Return the (X, Y) coordinate for the center point of the cell that contains the specified text.  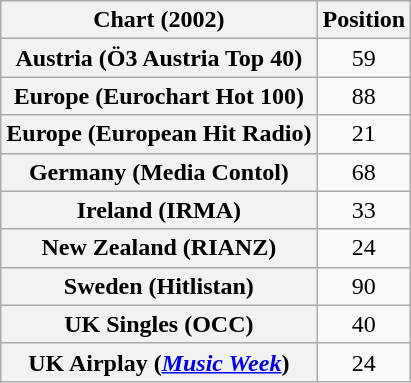
68 (364, 172)
Europe (European Hit Radio) (159, 134)
UK Singles (OCC) (159, 324)
90 (364, 286)
UK Airplay (Music Week) (159, 362)
Ireland (IRMA) (159, 210)
88 (364, 96)
Austria (Ö3 Austria Top 40) (159, 58)
21 (364, 134)
Position (364, 20)
59 (364, 58)
33 (364, 210)
Europe (Eurochart Hot 100) (159, 96)
Chart (2002) (159, 20)
Sweden (Hitlistan) (159, 286)
Germany (Media Contol) (159, 172)
New Zealand (RIANZ) (159, 248)
40 (364, 324)
